Scan for the cell matching the given text and deliver its (x, y) coordinate at center. 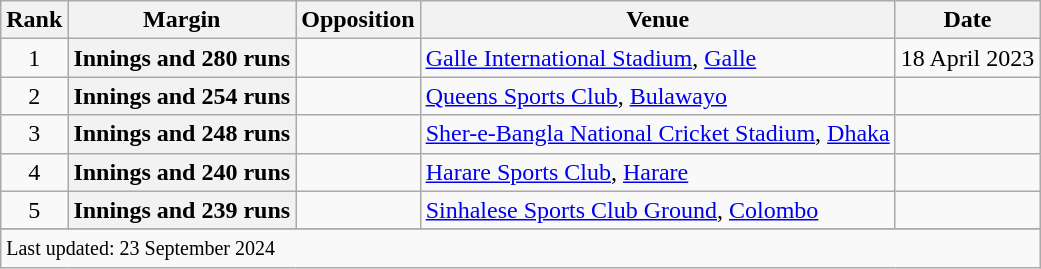
Date (967, 20)
5 (34, 210)
18 April 2023 (967, 58)
Innings and 248 runs (182, 134)
Innings and 280 runs (182, 58)
1 (34, 58)
Galle International Stadium, Galle (658, 58)
Innings and 239 runs (182, 210)
Last updated: 23 September 2024 (520, 248)
4 (34, 172)
Innings and 240 runs (182, 172)
Innings and 254 runs (182, 96)
Margin (182, 20)
Venue (658, 20)
Harare Sports Club, Harare (658, 172)
Sinhalese Sports Club Ground, Colombo (658, 210)
Sher-e-Bangla National Cricket Stadium, Dhaka (658, 134)
3 (34, 134)
Rank (34, 20)
Opposition (358, 20)
Queens Sports Club, Bulawayo (658, 96)
2 (34, 96)
